Scan for the cell matching the given text and deliver its [x, y] coordinate at center. 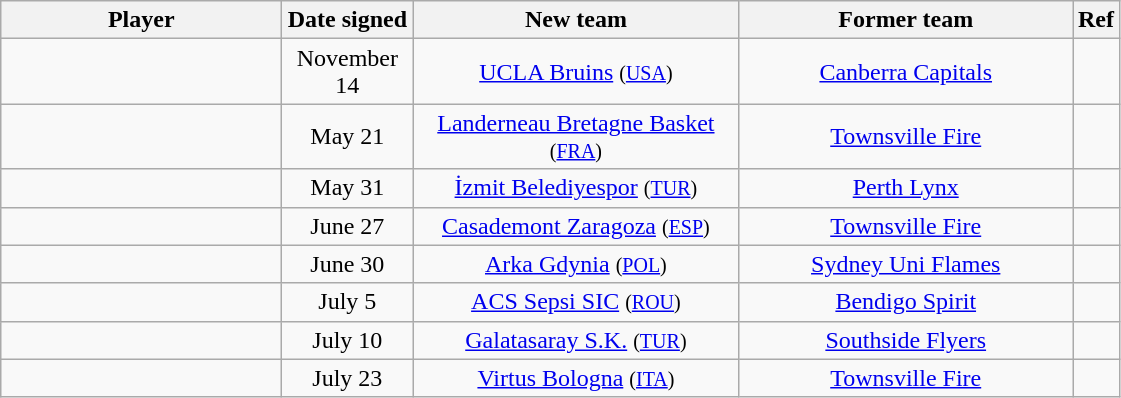
Sydney Uni Flames [906, 264]
Perth Lynx [906, 188]
June 30 [348, 264]
Galatasaray S.K. (TUR) [576, 340]
July 10 [348, 340]
Canberra Capitals [906, 72]
Former team [906, 20]
July 23 [348, 378]
İzmit Belediyespor (TUR) [576, 188]
Virtus Bologna (ITA) [576, 378]
New team [576, 20]
Landerneau Bretagne Basket (FRA) [576, 136]
November 14 [348, 72]
UCLA Bruins (USA) [576, 72]
July 5 [348, 302]
Arka Gdynia (POL) [576, 264]
June 27 [348, 226]
Bendigo Spirit [906, 302]
Ref [1096, 20]
May 31 [348, 188]
Date signed [348, 20]
Player [142, 20]
May 21 [348, 136]
Southside Flyers [906, 340]
ACS Sepsi SIC (ROU) [576, 302]
Casademont Zaragoza (ESP) [576, 226]
